Identify which cell holds the provided text, then report its [X, Y] central coordinate. 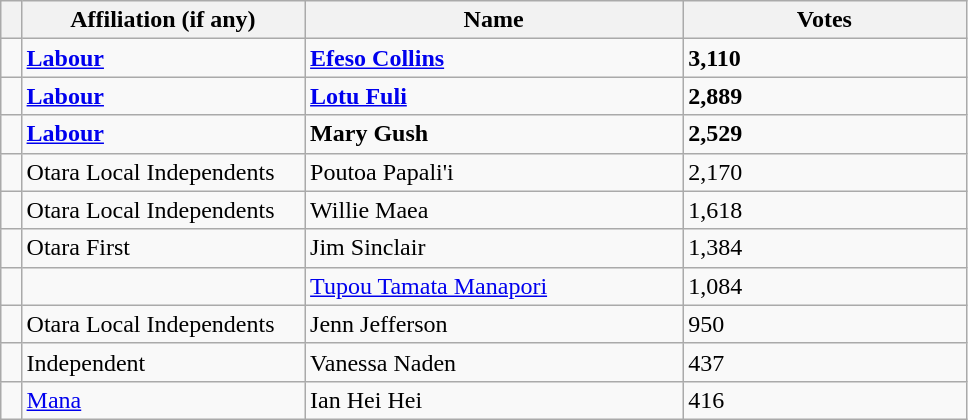
Independent [163, 362]
Votes [825, 20]
Mana [163, 400]
1,618 [825, 210]
Affiliation (if any) [163, 20]
2,170 [825, 172]
416 [825, 400]
950 [825, 324]
1,084 [825, 286]
Willie Maea [494, 210]
Name [494, 20]
Lotu Fuli [494, 96]
2,529 [825, 134]
Ian Hei Hei [494, 400]
Efeso Collins [494, 58]
Vanessa Naden [494, 362]
Jenn Jefferson [494, 324]
Poutoa Papali'i [494, 172]
437 [825, 362]
Jim Sinclair [494, 248]
Otara First [163, 248]
3,110 [825, 58]
Tupou Tamata Manapori [494, 286]
Mary Gush [494, 134]
2,889 [825, 96]
1,384 [825, 248]
